Determine the [X, Y] coordinate at the center of the cell enclosing the given text.  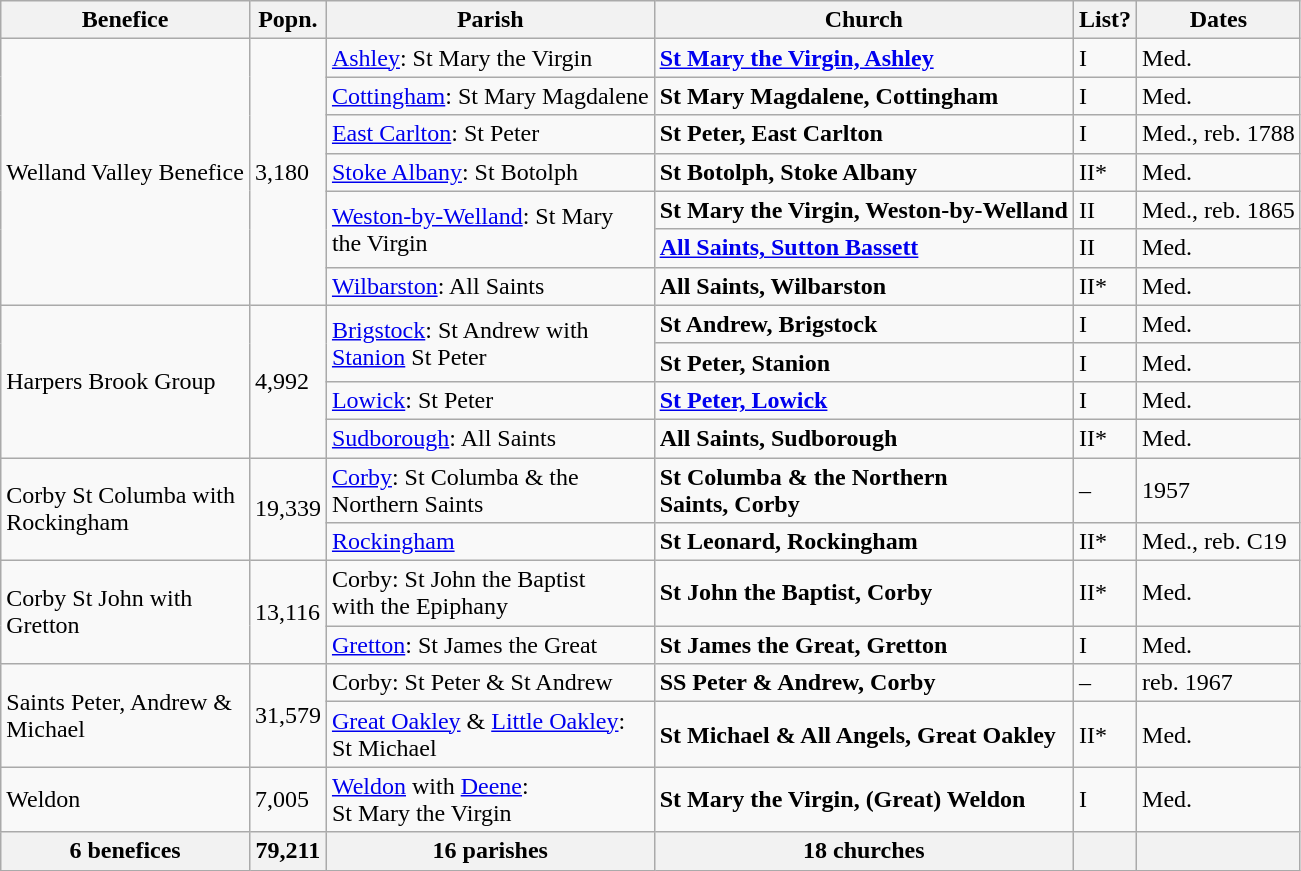
St Michael & All Angels, Great Oakley [864, 734]
All Saints, Wilbarston [864, 286]
St James the Great, Gretton [864, 645]
Dates [1219, 20]
All Saints, Sutton Bassett [864, 248]
7,005 [288, 800]
Corby: St Columba & theNorthern Saints [490, 490]
St Mary Magdalene, Cottingham [864, 96]
18 churches [864, 851]
Benefice [126, 20]
SS Peter & Andrew, Corby [864, 683]
Sudborough: All Saints [490, 438]
St Peter, Stanion [864, 362]
Popn. [288, 20]
Rockingham [490, 542]
6 benefices [126, 851]
St Mary the Virgin, (Great) Weldon [864, 800]
List? [1104, 20]
Med., reb. 1788 [1219, 134]
St Mary the Virgin, Ashley [864, 58]
Corby: St Peter & St Andrew [490, 683]
East Carlton: St Peter [490, 134]
Weldon [126, 800]
4,992 [288, 381]
St John the Baptist, Corby [864, 594]
Welland Valley Benefice [126, 172]
31,579 [288, 716]
Saints Peter, Andrew &Michael [126, 716]
1957 [1219, 490]
79,211 [288, 851]
Weston-by-Welland: St Marythe Virgin [490, 229]
St Peter, Lowick [864, 400]
All Saints, Sudborough [864, 438]
Harpers Brook Group [126, 381]
16 parishes [490, 851]
Brigstock: St Andrew withStanion St Peter [490, 343]
Med., reb. 1865 [1219, 210]
St Peter, East Carlton [864, 134]
Great Oakley & Little Oakley:St Michael [490, 734]
Parish [490, 20]
Gretton: St James the Great [490, 645]
reb. 1967 [1219, 683]
Cottingham: St Mary Magdalene [490, 96]
Wilbarston: All Saints [490, 286]
Ashley: St Mary the Virgin [490, 58]
St Andrew, Brigstock [864, 324]
19,339 [288, 510]
Church [864, 20]
Corby St Columba withRockingham [126, 510]
13,116 [288, 612]
St Columba & the NorthernSaints, Corby [864, 490]
Corby: St John the Baptistwith the Epiphany [490, 594]
Weldon with Deene:St Mary the Virgin [490, 800]
St Botolph, Stoke Albany [864, 172]
Stoke Albany: St Botolph [490, 172]
Corby St John withGretton [126, 612]
3,180 [288, 172]
Med., reb. C19 [1219, 542]
St Leonard, Rockingham [864, 542]
St Mary the Virgin, Weston-by-Welland [864, 210]
Lowick: St Peter [490, 400]
